Extract the (x, y) coordinate from the center of the cell holding the provided text.  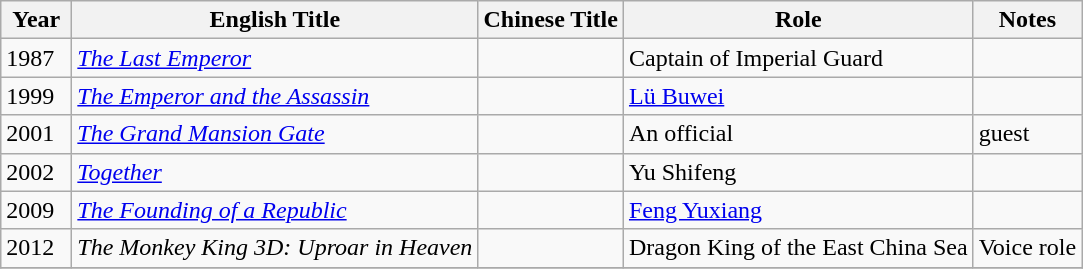
2001 (36, 134)
Year (36, 20)
The Emperor and the Assassin (275, 96)
English Title (275, 20)
Voice role (1028, 248)
Together (275, 172)
2002 (36, 172)
Dragon King of the East China Sea (798, 248)
Feng Yuxiang (798, 210)
Yu Shifeng (798, 172)
An official (798, 134)
Role (798, 20)
2012 (36, 248)
The Founding of a Republic (275, 210)
The Monkey King 3D: Uproar in Heaven (275, 248)
Chinese Title (551, 20)
Captain of Imperial Guard (798, 58)
Notes (1028, 20)
2009 (36, 210)
1999 (36, 96)
1987 (36, 58)
guest (1028, 134)
Lü Buwei (798, 96)
The Grand Mansion Gate (275, 134)
The Last Emperor (275, 58)
